Determine the [x, y] coordinate at the center of the cell enclosing the given text.  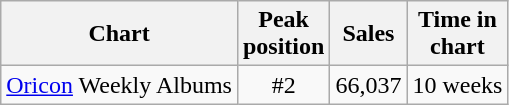
Time inchart [458, 34]
Sales [368, 34]
Peakposition [283, 34]
10 weeks [458, 85]
Oricon Weekly Albums [120, 85]
#2 [283, 85]
Chart [120, 34]
66,037 [368, 85]
